Detect which cell encompasses the target text, then output its (x, y) center coordinate. 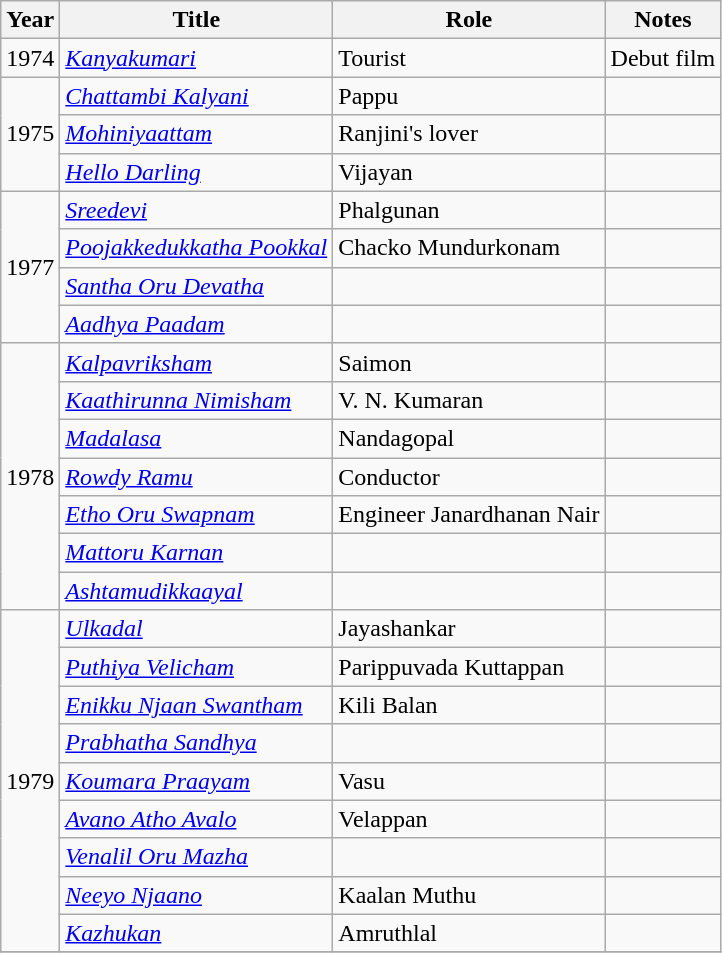
Aadhya Paadam (196, 324)
Madalasa (196, 438)
Nandagopal (469, 438)
Kanyakumari (196, 58)
Notes (663, 20)
Hello Darling (196, 172)
Ashtamudikkaayal (196, 591)
1974 (30, 58)
Amruthlal (469, 933)
Kalpavriksham (196, 362)
Velappan (469, 819)
Parippuvada Kuttappan (469, 667)
Poojakkedukkatha Pookkal (196, 248)
Pappu (469, 96)
Engineer Janardhanan Nair (469, 515)
Ulkadal (196, 629)
Ranjini's lover (469, 134)
Enikku Njaan Swantham (196, 705)
Kaalan Muthu (469, 895)
Tourist (469, 58)
1978 (30, 476)
1979 (30, 782)
Koumara Praayam (196, 781)
Sreedevi (196, 210)
Vijayan (469, 172)
Jayashankar (469, 629)
Mattoru Karnan (196, 553)
V. N. Kumaran (469, 400)
Prabhatha Sandhya (196, 743)
Avano Atho Avalo (196, 819)
Venalil Oru Mazha (196, 857)
Conductor (469, 477)
Kaathirunna Nimisham (196, 400)
Title (196, 20)
Chacko Mundurkonam (469, 248)
Role (469, 20)
1975 (30, 134)
Kazhukan (196, 933)
Puthiya Velicham (196, 667)
1977 (30, 267)
Debut film (663, 58)
Year (30, 20)
Kili Balan (469, 705)
Phalgunan (469, 210)
Rowdy Ramu (196, 477)
Saimon (469, 362)
Neeyo Njaano (196, 895)
Mohiniyaattam (196, 134)
Santha Oru Devatha (196, 286)
Chattambi Kalyani (196, 96)
Etho Oru Swapnam (196, 515)
Vasu (469, 781)
